Determine the [x, y] coordinate at the center of the cell enclosing the given text.  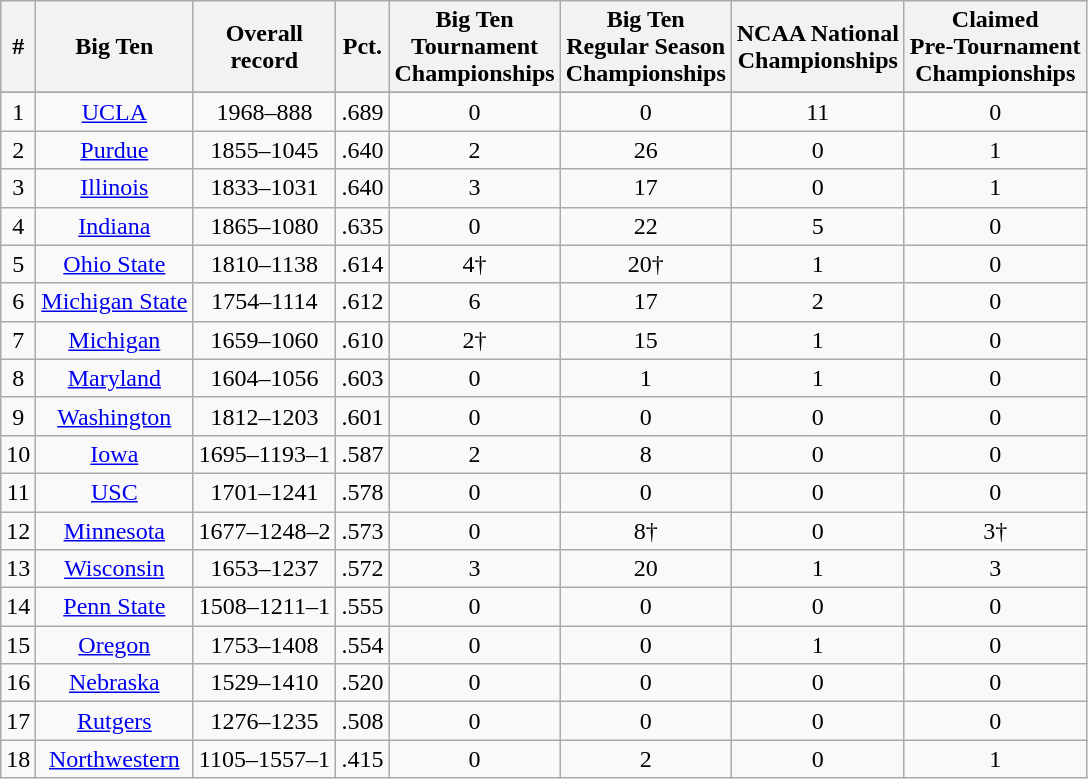
Minnesota [114, 531]
Michigan [114, 340]
.573 [362, 531]
1529–1410 [264, 683]
2† [474, 340]
1855–1045 [264, 150]
1105–1557–1 [264, 759]
.635 [362, 226]
26 [646, 150]
1604–1056 [264, 378]
Illinois [114, 188]
1810–1138 [264, 264]
USC [114, 492]
.415 [362, 759]
.614 [362, 264]
10 [18, 454]
Nebraska [114, 683]
20† [646, 264]
1653–1237 [264, 569]
.555 [362, 607]
18 [18, 759]
1508–1211–1 [264, 607]
Indiana [114, 226]
NCAA NationalChampionships [818, 47]
20 [646, 569]
1701–1241 [264, 492]
3† [995, 531]
.508 [362, 721]
1659–1060 [264, 340]
14 [18, 607]
1695–1193–1 [264, 454]
Iowa [114, 454]
1968–888 [264, 112]
1865–1080 [264, 226]
Pct. [362, 47]
.689 [362, 112]
.587 [362, 454]
7 [18, 340]
.578 [362, 492]
8† [646, 531]
.612 [362, 302]
.520 [362, 683]
Wisconsin [114, 569]
Washington [114, 416]
UCLA [114, 112]
.554 [362, 645]
13 [18, 569]
.603 [362, 378]
Overallrecord [264, 47]
ClaimedPre-TournamentChampionships [995, 47]
22 [646, 226]
16 [18, 683]
.610 [362, 340]
4† [474, 264]
Maryland [114, 378]
Big Ten [114, 47]
Big TenTournamentChampionships [474, 47]
1276–1235 [264, 721]
.601 [362, 416]
Ohio State [114, 264]
Penn State [114, 607]
9 [18, 416]
1833–1031 [264, 188]
# [18, 47]
Northwestern [114, 759]
1812–1203 [264, 416]
Big TenRegular SeasonChampionships [646, 47]
Oregon [114, 645]
1754–1114 [264, 302]
12 [18, 531]
Rutgers [114, 721]
4 [18, 226]
1753–1408 [264, 645]
Purdue [114, 150]
.572 [362, 569]
Michigan State [114, 302]
1677–1248–2 [264, 531]
